From the cell containing the given text, extract its center point as [x, y] coordinate. 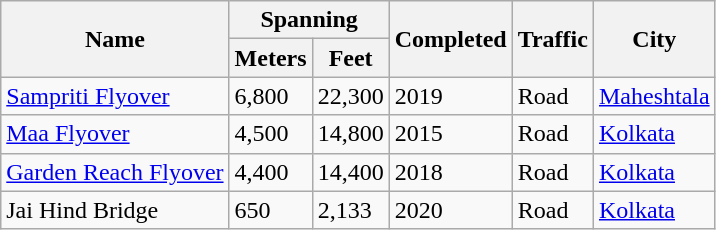
14,400 [350, 172]
Jai Hind Bridge [115, 210]
Sampriti Flyover [115, 96]
Traffic [552, 39]
2019 [450, 96]
Spanning [309, 20]
22,300 [350, 96]
2015 [450, 134]
2,133 [350, 210]
Maheshtala [654, 96]
Garden Reach Flyover [115, 172]
4,400 [270, 172]
2018 [450, 172]
Maa Flyover [115, 134]
Name [115, 39]
2020 [450, 210]
14,800 [350, 134]
Feet [350, 58]
650 [270, 210]
City [654, 39]
Completed [450, 39]
6,800 [270, 96]
4,500 [270, 134]
Meters [270, 58]
